Scan for the cell matching the given text and deliver its [x, y] coordinate at center. 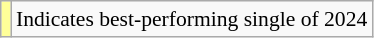
Indicates best-performing single of 2024 [192, 19]
